Find where the given text appears and provide that cell's center as [x, y] coordinate. 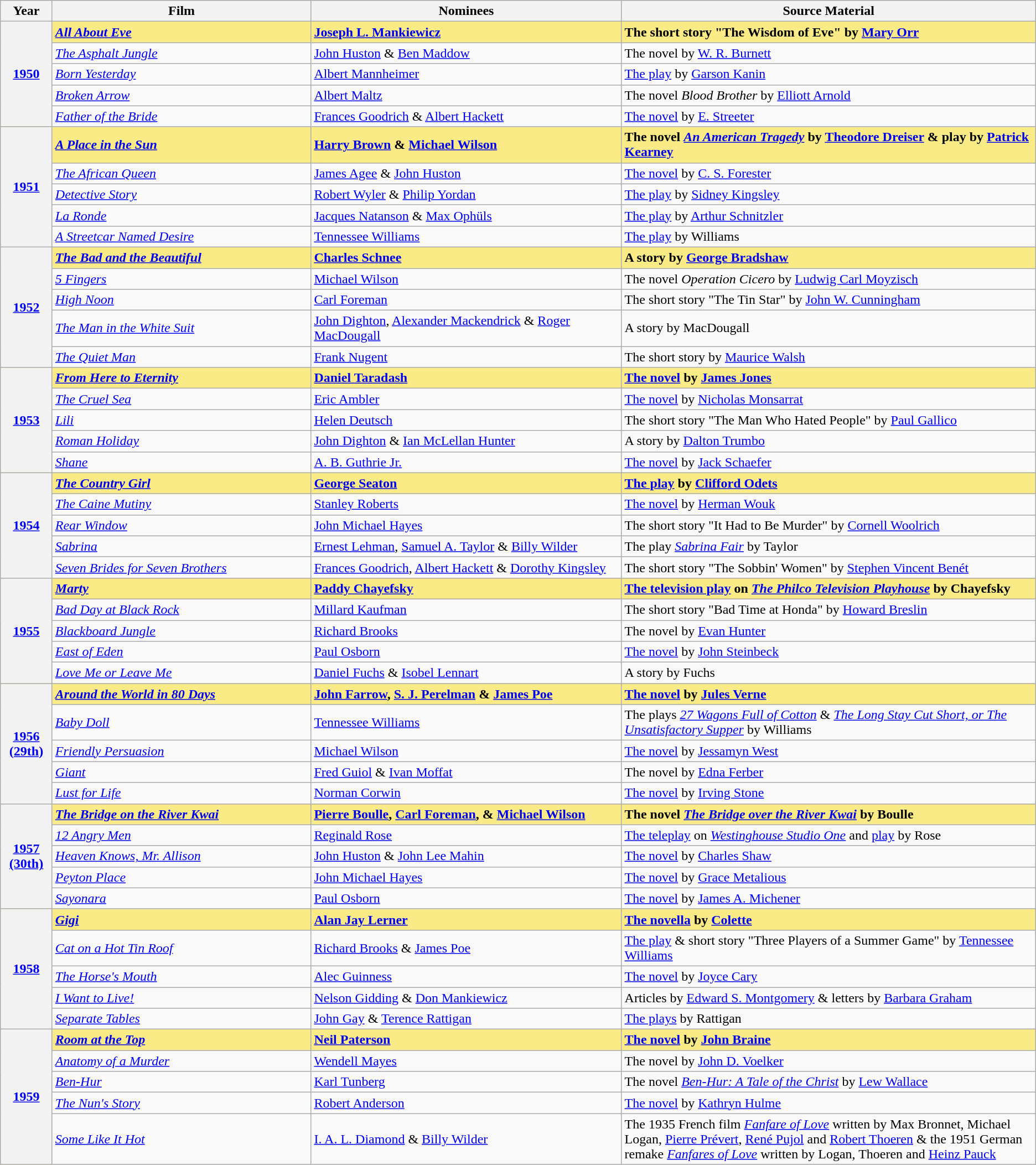
John Huston & Ben Maddow [466, 53]
Frances Goodrich & Albert Hackett [466, 116]
1954 [27, 525]
Separate Tables [182, 1019]
Richard Brooks [466, 630]
Source Material [828, 11]
Albert Maltz [466, 95]
Friendly Persuasion [182, 751]
Daniel Fuchs & Isobel Lennart [466, 673]
The short story "It Had to Be Murder" by Cornell Woolrich [828, 525]
The novel by W. R. Burnett [828, 53]
The novel by Joyce Cary [828, 976]
Marty [182, 588]
Lust for Life [182, 793]
Wendell Mayes [466, 1061]
Ernest Lehman, Samuel A. Taylor & Billy Wilder [466, 546]
Alan Jay Lerner [466, 919]
1950 [27, 74]
The play by Clifford Odets [828, 483]
All About Eve [182, 32]
The Nun's Story [182, 1103]
The novel An American Tragedy by Theodore Dreiser & play by Patrick Kearney [828, 145]
The novel by Jack Schaefer [828, 462]
Carl Foreman [466, 300]
A story by MacDougall [828, 329]
Articles by Edward S. Montgomery & letters by Barbara Graham [828, 998]
Nominees [466, 11]
The play & short story "Three Players of a Summer Game" by Tennessee Williams [828, 947]
A Streetcar Named Desire [182, 236]
The short story "The Tin Star" by John W. Cunningham [828, 300]
The novel by Irving Stone [828, 793]
Peyton Place [182, 877]
Rear Window [182, 525]
Robert Anderson [466, 1103]
Frances Goodrich, Albert Hackett & Dorothy Kingsley [466, 567]
A Place in the Sun [182, 145]
The Horse's Mouth [182, 976]
Giant [182, 772]
The short story "The Man Who Hated People" by Paul Gallico [828, 420]
The novel by Grace Metalious [828, 877]
The novel by C. S. Forester [828, 173]
Detective Story [182, 194]
The television play on The Philco Television Playhouse by Chayefsky [828, 588]
The novel by John D. Voelker [828, 1061]
Alec Guinness [466, 976]
Gigi [182, 919]
The Caine Mutiny [182, 504]
Robert Wyler & Philip Yordan [466, 194]
Born Yesterday [182, 74]
Joseph L. Mankiewicz [466, 32]
From Here to Eternity [182, 378]
1957(30th) [27, 856]
The novella by Colette [828, 919]
John Dighton & Ian McLellan Hunter [466, 441]
The Quiet Man [182, 357]
The novel by E. Streeter [828, 116]
The plays 27 Wagons Full of Cotton & The Long Stay Cut Short, or The Unsatisfactory Supper by Williams [828, 723]
Harry Brown & Michael Wilson [466, 145]
Film [182, 11]
I Want to Live! [182, 998]
12 Angry Men [182, 835]
Paddy Chayefsky [466, 588]
Millard Kaufman [466, 609]
The novel by Jules Verne [828, 694]
John Huston & John Lee Mahin [466, 856]
Richard Brooks & James Poe [466, 947]
The short story "The Sobbin' Women" by Stephen Vincent Benét [828, 567]
The Man in the White Suit [182, 329]
1951 [27, 187]
The novel by Nicholas Monsarrat [828, 399]
John Farrow, S. J. Perelman & James Poe [466, 694]
Father of the Bride [182, 116]
Cat on a Hot Tin Roof [182, 947]
James Agee & John Huston [466, 173]
The play by Garson Kanin [828, 74]
I. A. L. Diamond & Billy Wilder [466, 1139]
East of Eden [182, 652]
The novel by Herman Wouk [828, 504]
The Country Girl [182, 483]
Anatomy of a Murder [182, 1061]
Shane [182, 462]
1952 [27, 307]
The Bad and the Beautiful [182, 257]
The play by Sidney Kingsley [828, 194]
Some Like It Hot [182, 1139]
Reginald Rose [466, 835]
The short story by Maurice Walsh [828, 357]
A. B. Guthrie Jr. [466, 462]
The novel Blood Brother by Elliott Arnold [828, 95]
1958 [27, 969]
The teleplay on Westinghouse Studio One and play by Rose [828, 835]
Eric Ambler [466, 399]
Love Me or Leave Me [182, 673]
1956(29th) [27, 744]
Seven Brides for Seven Brothers [182, 567]
Lili [182, 420]
John Dighton, Alexander Mackendrick & Roger MacDougall [466, 329]
Karl Tunberg [466, 1082]
The novel by John Steinbeck [828, 652]
The novel Ben-Hur: A Tale of the Christ by Lew Wallace [828, 1082]
Roman Holiday [182, 441]
Baby Doll [182, 723]
The novel Operation Cicero by Ludwig Carl Moyzisch [828, 278]
A story by Dalton Trumbo [828, 441]
Around the World in 80 Days [182, 694]
Fred Guiol & Ivan Moffat [466, 772]
Blackboard Jungle [182, 630]
The African Queen [182, 173]
George Seaton [466, 483]
Bad Day at Black Rock [182, 609]
John Gay & Terence Rattigan [466, 1019]
The novel by Edna Ferber [828, 772]
Stanley Roberts [466, 504]
A story by Fuchs [828, 673]
Room at the Top [182, 1040]
Jacques Natanson & Max Ophüls [466, 215]
The novel by James Jones [828, 378]
La Ronde [182, 215]
5 Fingers [182, 278]
Albert Mannheimer [466, 74]
The novel by Kathryn Hulme [828, 1103]
The novel by James A. Michener [828, 898]
Norman Corwin [466, 793]
Nelson Gidding & Don Mankiewicz [466, 998]
The short story "The Wisdom of Eve" by Mary Orr [828, 32]
A story by George Bradshaw [828, 257]
Sabrina [182, 546]
Pierre Boulle, Carl Foreman, & Michael Wilson [466, 814]
The novel The Bridge over the River Kwai by Boulle [828, 814]
Neil Paterson [466, 1040]
Ben-Hur [182, 1082]
The play Sabrina Fair by Taylor [828, 546]
The plays by Rattigan [828, 1019]
Broken Arrow [182, 95]
1959 [27, 1097]
Helen Deutsch [466, 420]
Year [27, 11]
1953 [27, 420]
The Asphalt Jungle [182, 53]
Heaven Knows, Mr. Allison [182, 856]
The play by Williams [828, 236]
The novel by Charles Shaw [828, 856]
1955 [27, 630]
The play by Arthur Schnitzler [828, 215]
Daniel Taradash [466, 378]
The novel by Evan Hunter [828, 630]
The Cruel Sea [182, 399]
Sayonara [182, 898]
High Noon [182, 300]
Frank Nugent [466, 357]
The Bridge on the River Kwai [182, 814]
The novel by John Braine [828, 1040]
The short story "Bad Time at Honda" by Howard Breslin [828, 609]
The novel by Jessamyn West [828, 751]
Charles Schnee [466, 257]
